From the cell containing the given text, extract its center point as [X, Y] coordinate. 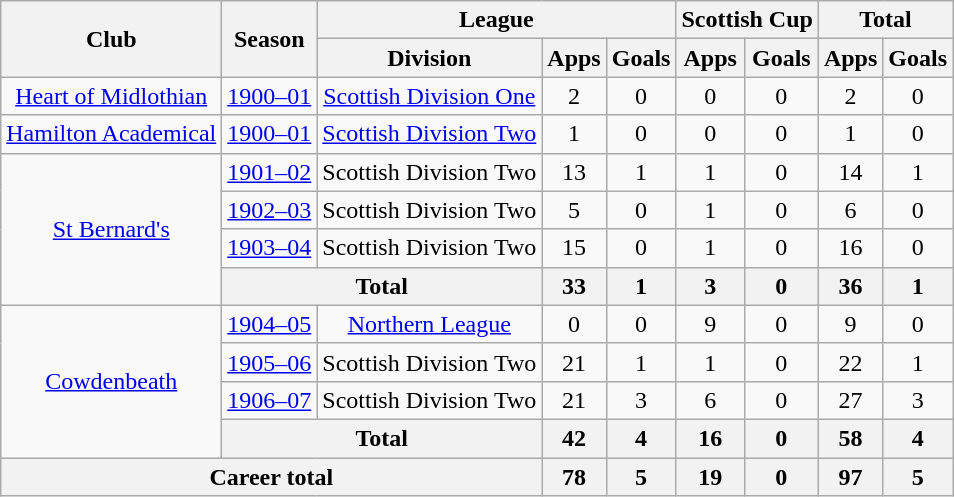
Northern League [430, 324]
1902–03 [270, 210]
Club [112, 39]
36 [850, 286]
Scottish Cup [747, 20]
97 [850, 477]
1903–04 [270, 248]
Season [270, 39]
22 [850, 362]
1904–05 [270, 324]
Hamilton Academical [112, 134]
14 [850, 172]
1906–07 [270, 400]
58 [850, 438]
Division [430, 58]
Heart of Midlothian [112, 96]
19 [710, 477]
33 [574, 286]
Career total [272, 477]
Scottish Division One [430, 96]
78 [574, 477]
27 [850, 400]
League [496, 20]
1905–06 [270, 362]
Cowdenbeath [112, 381]
42 [574, 438]
1901–02 [270, 172]
15 [574, 248]
St Bernard's [112, 229]
13 [574, 172]
